Provide the (x, y) coordinate of the cell's center where the given text is located.  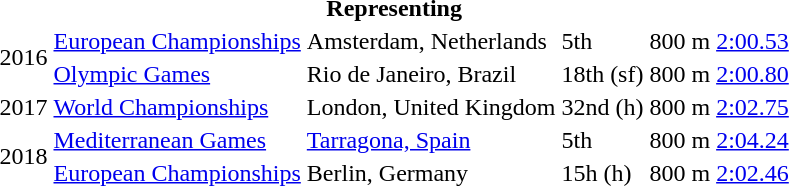
Rio de Janeiro, Brazil (431, 74)
18th (sf) (602, 74)
32nd (h) (602, 107)
Mediterranean Games (177, 140)
Tarragona, Spain (431, 140)
European Championships (177, 41)
World Championships (177, 107)
Amsterdam, Netherlands (431, 41)
Olympic Games (177, 74)
London, United Kingdom (431, 107)
